Return the (x, y) coordinate for the center point of the cell that contains the specified text.  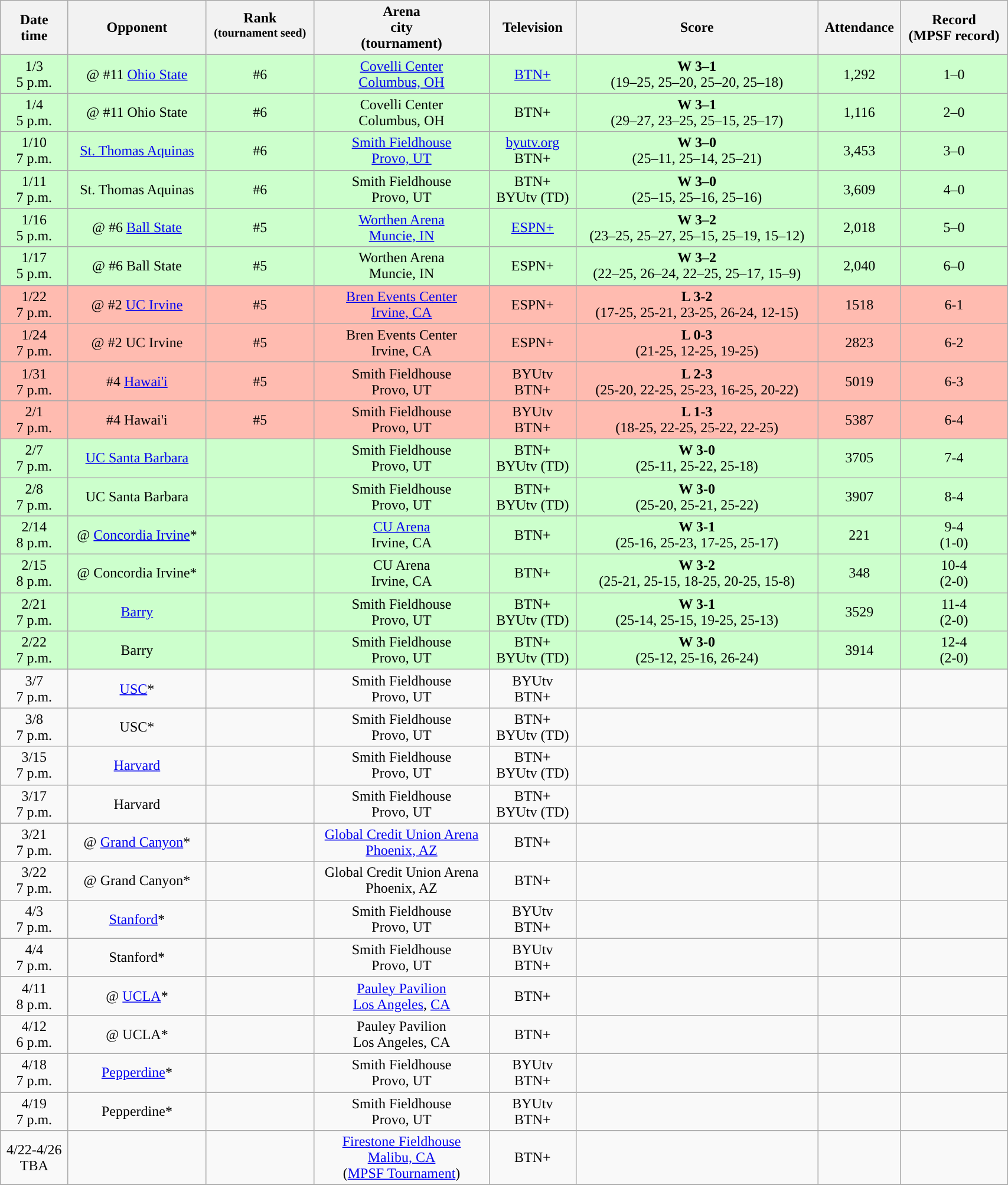
6-3 (954, 381)
3/157 p.m. (34, 765)
L 1-3(18-25, 22-25, 25-22, 22-25) (697, 419)
2/227 p.m. (34, 651)
1/175 p.m. (34, 266)
5–0 (954, 228)
1/117 p.m. (34, 189)
3/87 p.m. (34, 727)
1/247 p.m. (34, 342)
3/177 p.m. (34, 804)
1/317 p.m. (34, 381)
1/165 p.m. (34, 228)
3529 (859, 612)
2/158 p.m. (34, 574)
4/22-4/26TBA (34, 1158)
1,116 (859, 112)
W 3-0(25-20, 25-21, 25-22) (697, 496)
2/148 p.m. (34, 535)
4/126 p.m. (34, 1034)
4–0 (954, 189)
Opponent (137, 28)
3/77 p.m. (34, 688)
Television (533, 28)
2/77 p.m. (34, 458)
W 3-1(25-16, 25-23, 17-25, 25-17) (697, 535)
1,292 (859, 74)
4/47 p.m. (34, 958)
1–0 (954, 74)
2–0 (954, 112)
Attendance (859, 28)
Arenacity(tournament) (402, 28)
2/87 p.m. (34, 496)
W 3–0(25–15, 25–16, 25–16) (697, 189)
2,040 (859, 266)
L 3-2(17-25, 25-21, 23-25, 26-24, 12-15) (697, 305)
6-1 (954, 305)
1/35 p.m. (34, 74)
2/217 p.m. (34, 612)
1/107 p.m. (34, 151)
9-4(1-0) (954, 535)
4/37 p.m. (34, 919)
W 3-1(25-14, 25-15, 19-25, 25-13) (697, 612)
L 2-3(25-20, 22-25, 25-23, 16-25, 20-22) (697, 381)
Datetime (34, 28)
5019 (859, 381)
221 (859, 535)
W 3–0(25–11, 25–14, 25–21) (697, 151)
W 3–1(19–25, 25–20, 25–20, 25–18) (697, 74)
1518 (859, 305)
3705 (859, 458)
6–0 (954, 266)
W 3-0(25-11, 25-22, 25-18) (697, 458)
3/227 p.m. (34, 881)
Rank(tournament seed) (260, 28)
byutv.orgBTN+ (533, 151)
W 3-2(25-21, 25-15, 18-25, 20-25, 15-8) (697, 574)
2,018 (859, 228)
4/118 p.m. (34, 995)
4/187 p.m. (34, 1072)
Firestone FieldhouseMalibu, CA(MPSF Tournament) (402, 1158)
1/227 p.m. (34, 305)
10-4(2-0) (954, 574)
W 3-0(25-12, 25-16, 26-24) (697, 651)
4/197 p.m. (34, 1111)
8-4 (954, 496)
W 3–2(23–25, 25–27, 25–15, 25–19, 15–12) (697, 228)
3,609 (859, 189)
6-4 (954, 419)
5387 (859, 419)
11-4(2-0) (954, 612)
L 0-3(21-25, 12-25, 19-25) (697, 342)
W 3–1(29–27, 23–25, 25–15, 25–17) (697, 112)
3914 (859, 651)
3–0 (954, 151)
3,453 (859, 151)
12-4(2-0) (954, 651)
W 3–2(22–25, 26–24, 22–25, 25–17, 15–9) (697, 266)
Record(MPSF record) (954, 28)
3/217 p.m. (34, 842)
7-4 (954, 458)
2/17 p.m. (34, 419)
Score (697, 28)
3907 (859, 496)
1/45 p.m. (34, 112)
2823 (859, 342)
6-2 (954, 342)
348 (859, 574)
